From the cell containing the given text, extract its center point as [X, Y] coordinate. 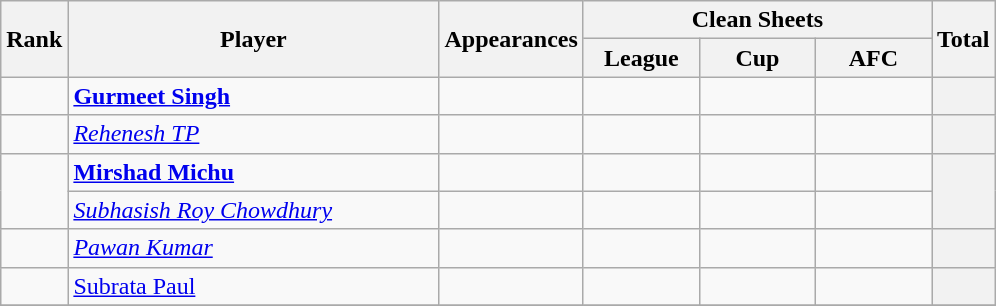
Pawan Kumar [254, 248]
Rehenesh TP [254, 134]
Subrata Paul [254, 286]
League [641, 58]
Rank [34, 39]
Clean Sheets [757, 20]
Appearances [511, 39]
Player [254, 39]
Subhasish Roy Chowdhury [254, 210]
Gurmeet Singh [254, 96]
AFC [873, 58]
Total [964, 39]
Cup [757, 58]
Mirshad Michu [254, 172]
